Extract the [X, Y] coordinate from the center of the cell holding the provided text.  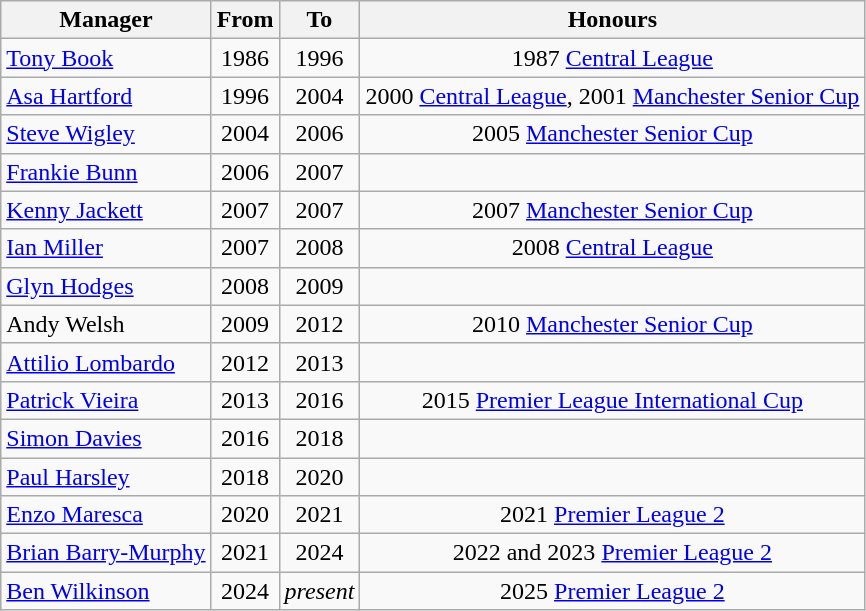
Steve Wigley [106, 134]
2000 Central League, 2001 Manchester Senior Cup [612, 96]
present [320, 591]
Brian Barry-Murphy [106, 553]
Tony Book [106, 58]
Patrick Vieira [106, 400]
Manager [106, 20]
Frankie Bunn [106, 172]
Paul Harsley [106, 477]
Honours [612, 20]
2007 Manchester Senior Cup [612, 210]
1986 [245, 58]
Ian Miller [106, 248]
Attilio Lombardo [106, 362]
To [320, 20]
2022 and 2023 Premier League 2 [612, 553]
2015 Premier League International Cup [612, 400]
Asa Hartford [106, 96]
From [245, 20]
Enzo Maresca [106, 515]
2021 Premier League 2 [612, 515]
Glyn Hodges [106, 286]
Kenny Jackett [106, 210]
Ben Wilkinson [106, 591]
1987 Central League [612, 58]
2008 Central League [612, 248]
2025 Premier League 2 [612, 591]
Simon Davies [106, 438]
2010 Manchester Senior Cup [612, 324]
Andy Welsh [106, 324]
2005 Manchester Senior Cup [612, 134]
